Scan for the cell matching the given text and deliver its (X, Y) coordinate at center. 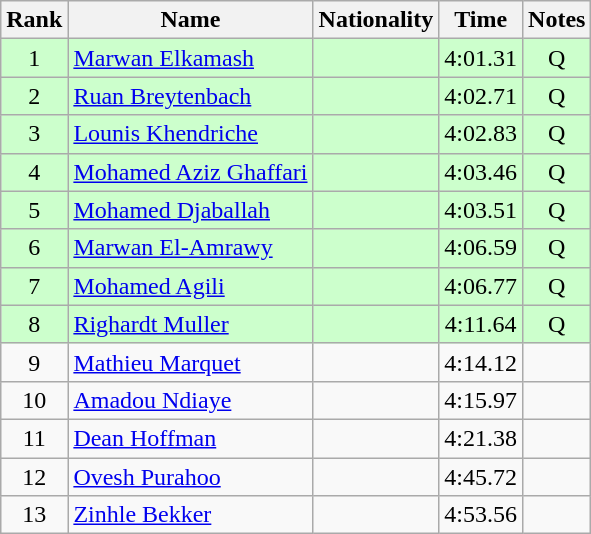
4:06.77 (481, 286)
4:53.56 (481, 515)
9 (34, 362)
Mohamed Aziz Ghaffari (190, 172)
4 (34, 172)
Mathieu Marquet (190, 362)
Notes (557, 20)
4:03.46 (481, 172)
6 (34, 248)
8 (34, 324)
4:06.59 (481, 248)
Mohamed Agili (190, 286)
4:02.83 (481, 134)
4:21.38 (481, 438)
5 (34, 210)
Zinhle Bekker (190, 515)
1 (34, 58)
4:03.51 (481, 210)
Amadou Ndiaye (190, 400)
7 (34, 286)
Ovesh Purahoo (190, 477)
Marwan El-Amrawy (190, 248)
2 (34, 96)
Lounis Khendriche (190, 134)
Ruan Breytenbach (190, 96)
4:15.97 (481, 400)
10 (34, 400)
Rank (34, 20)
Dean Hoffman (190, 438)
Marwan Elkamash (190, 58)
3 (34, 134)
4:45.72 (481, 477)
13 (34, 515)
Righardt Muller (190, 324)
Time (481, 20)
4:02.71 (481, 96)
4:01.31 (481, 58)
Name (190, 20)
4:14.12 (481, 362)
12 (34, 477)
Nationality (376, 20)
4:11.64 (481, 324)
11 (34, 438)
Mohamed Djaballah (190, 210)
